Locate the cell with the specified text and output its [X, Y] center coordinate. 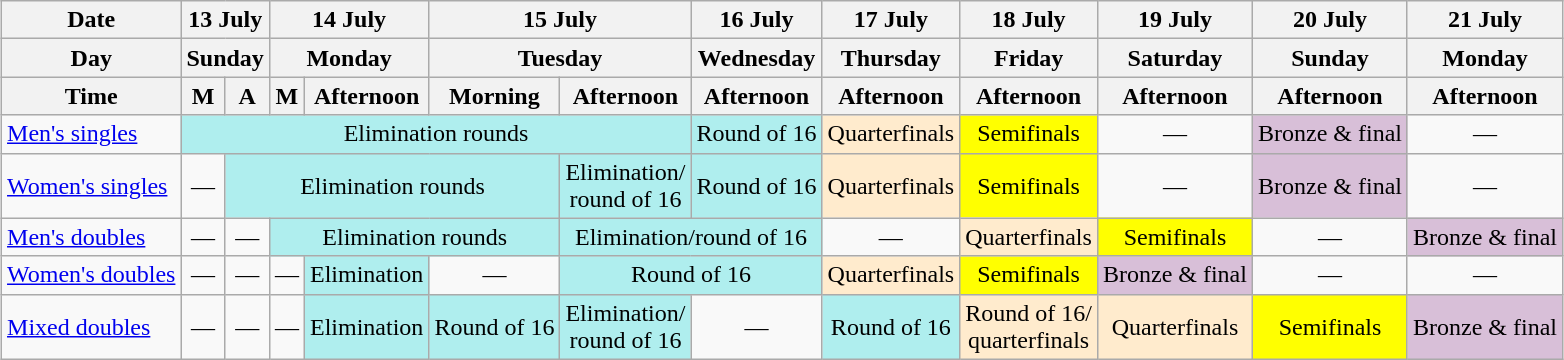
Women's doubles [92, 275]
Date [92, 20]
Time [92, 96]
Round of 16/quarterfinals [1029, 326]
19 July [1174, 20]
16 July [756, 20]
Men's doubles [92, 237]
15 July [560, 20]
21 July [1484, 20]
Morning [494, 96]
13 July [225, 20]
A [247, 96]
Mixed doubles [92, 326]
Saturday [1174, 58]
Friday [1029, 58]
18 July [1029, 20]
Tuesday [560, 58]
Thursday [891, 58]
Women's singles [92, 186]
Day [92, 58]
20 July [1330, 20]
Wednesday [756, 58]
Men's singles [92, 134]
14 July [348, 20]
17 July [891, 20]
